Pinpoint the cell where the given text exists, returning its (X, Y) midpoint coordinate. 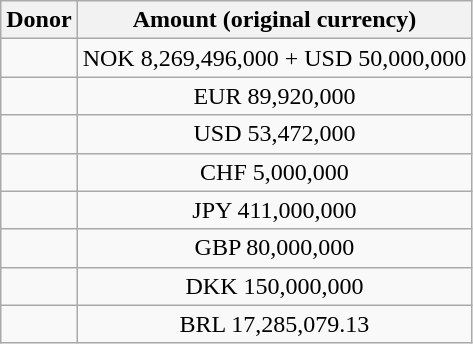
NOK 8,269,496,000 + USD 50,000,000 (274, 58)
USD 53,472,000 (274, 134)
CHF 5,000,000 (274, 172)
Donor (39, 20)
GBP 80,000,000 (274, 248)
DKK 150,000,000 (274, 286)
Amount (original currency) (274, 20)
JPY 411,000,000 (274, 210)
BRL 17,285,079.13 (274, 324)
EUR 89,920,000 (274, 96)
